Find where the given text appears and provide that cell's center as [x, y] coordinate. 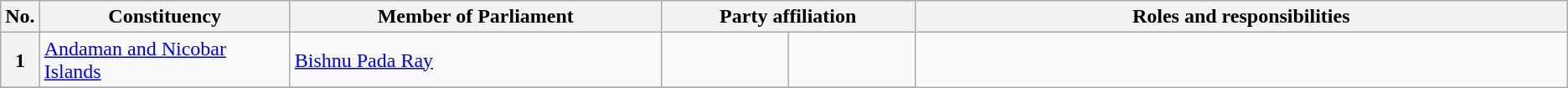
Roles and responsibilities [1241, 17]
Andaman and Nicobar Islands [164, 60]
Constituency [164, 17]
Bishnu Pada Ray [476, 60]
1 [20, 60]
No. [20, 17]
Member of Parliament [476, 17]
Party affiliation [787, 17]
